Identify which cell holds the provided text, then report its [X, Y] central coordinate. 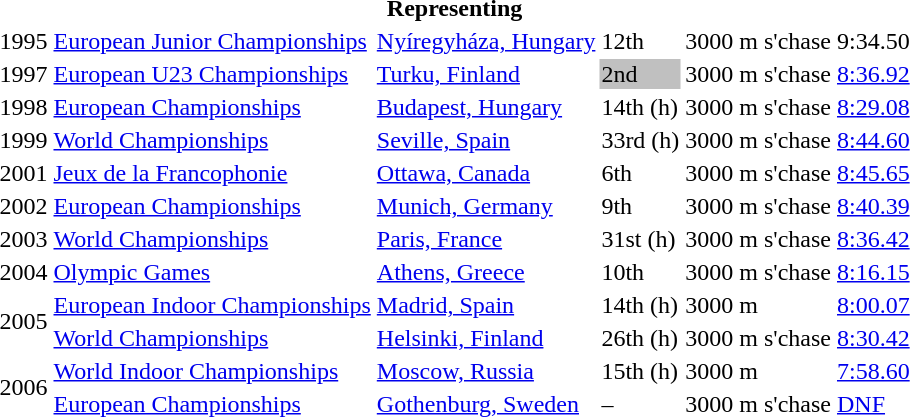
33rd (h) [640, 140]
9th [640, 206]
Munich, Germany [486, 206]
Olympic Games [212, 272]
Ottawa, Canada [486, 173]
World Indoor Championships [212, 371]
Madrid, Spain [486, 305]
6th [640, 173]
Budapest, Hungary [486, 107]
26th (h) [640, 338]
Paris, France [486, 239]
31st (h) [640, 239]
European Junior Championships [212, 41]
Jeux de la Francophonie [212, 173]
Moscow, Russia [486, 371]
2nd [640, 74]
Helsinki, Finland [486, 338]
Athens, Greece [486, 272]
12th [640, 41]
15th (h) [640, 371]
European Indoor Championships [212, 305]
Turku, Finland [486, 74]
10th [640, 272]
Seville, Spain [486, 140]
European U23 Championships [212, 74]
Nyíregyháza, Hungary [486, 41]
